Pinpoint the cell where the given text exists, returning its (X, Y) midpoint coordinate. 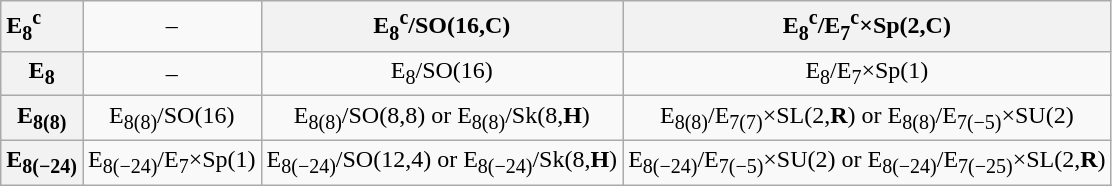
E8(8)/SO(8,8) or E8(8)/Sk(8,H) (442, 118)
E8(−24)/E7×Sp(1) (172, 162)
E8(8)/SO(16) (172, 118)
E8/SO(16) (442, 74)
E8(−24) (42, 162)
E8/E7×Sp(1) (867, 74)
E8(−24)/E7(−5)×SU(2) or E8(−24)/E7(−25)×SL(2,R) (867, 162)
E8(−24)/SO(12,4) or E8(−24)/Sk(8,H) (442, 162)
E8 (42, 74)
E8c/E7c×Sp(2,C) (867, 26)
E8(8) (42, 118)
E8c/SO(16,C) (442, 26)
E8(8)/E7(7)×SL(2,R) or E8(8)/E7(−5)×SU(2) (867, 118)
E8c (42, 26)
